Scan for the cell matching the given text and deliver its (X, Y) coordinate at center. 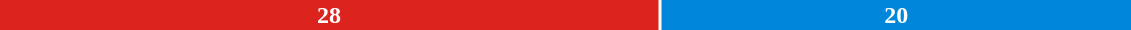
28 (329, 15)
